Return (X, Y) of the center of cell containing provided text 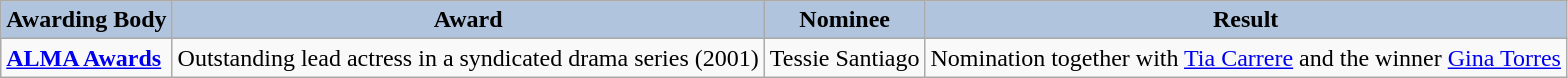
Award (468, 20)
Nominee (844, 20)
Result (1246, 20)
ALMA Awards (86, 58)
Awarding Body (86, 20)
Outstanding lead actress in a syndicated drama series (2001) (468, 58)
Tessie Santiago (844, 58)
Nomination together with Tia Carrere and the winner Gina Torres (1246, 58)
